Capture the cell that displays the provided text and extract its [x, y] central coordinate. 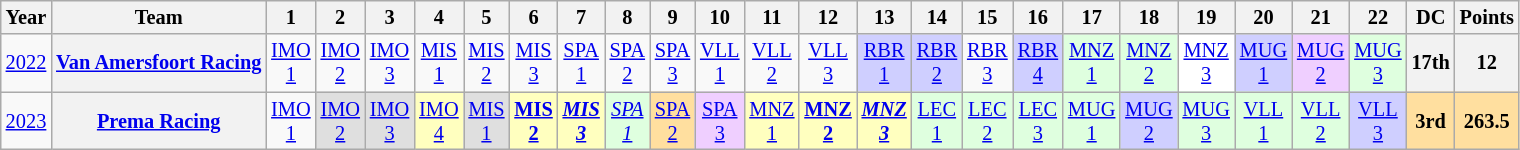
Team [158, 17]
Points [1487, 17]
Van Amersfoort Racing [158, 63]
21 [1320, 17]
2023 [26, 121]
3rd [1431, 121]
19 [1206, 17]
RBR3 [987, 63]
6 [533, 17]
18 [1148, 17]
Prema Racing [158, 121]
RBR2 [937, 63]
9 [672, 17]
Year [26, 17]
IMO4 [438, 121]
8 [628, 17]
4 [438, 17]
LEC1 [937, 121]
LEC2 [987, 121]
14 [937, 17]
17th [1431, 63]
1 [290, 17]
17 [1092, 17]
20 [1264, 17]
13 [884, 17]
3 [390, 17]
10 [720, 17]
7 [582, 17]
LEC3 [1038, 121]
263.5 [1487, 121]
2 [340, 17]
16 [1038, 17]
5 [487, 17]
RBR4 [1038, 63]
RBR1 [884, 63]
15 [987, 17]
2022 [26, 63]
22 [1378, 17]
DC [1431, 17]
11 [772, 17]
